Output the [x, y] coordinate of the center of the cell containing the given text.  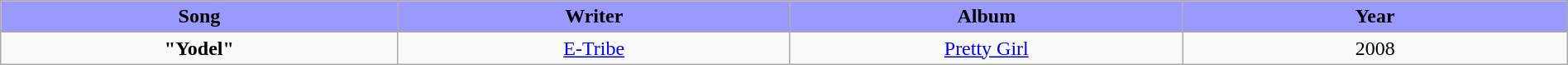
Pretty Girl [986, 48]
Album [986, 17]
Song [199, 17]
2008 [1374, 48]
Year [1374, 17]
E-Tribe [594, 48]
Writer [594, 17]
"Yodel" [199, 48]
